Return (X, Y) of the center of cell containing provided text 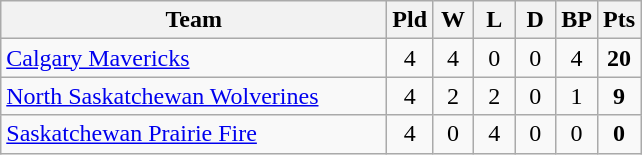
BP (577, 20)
Pts (618, 20)
L (494, 20)
1 (577, 96)
Saskatchewan Prairie Fire (194, 134)
20 (618, 58)
D (536, 20)
North Saskatchewan Wolverines (194, 96)
Team (194, 20)
Calgary Mavericks (194, 58)
W (454, 20)
Pld (410, 20)
9 (618, 96)
